Find where the given text appears and provide that cell's center as (X, Y) coordinate. 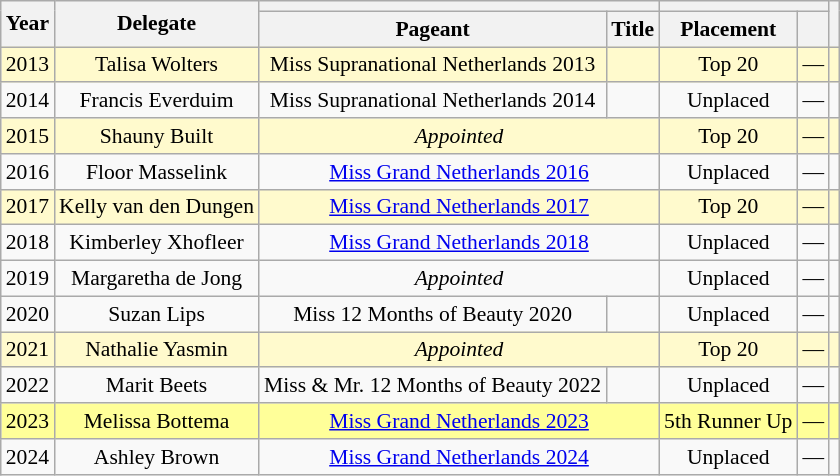
Miss Supranational Netherlands 2014 (432, 101)
Nathalie Yasmin (156, 350)
2022 (28, 386)
Suzan Lips (156, 314)
2013 (28, 65)
Talisa Wolters (156, 65)
2019 (28, 279)
5th Runner Up (728, 421)
Placement (728, 29)
Year (28, 24)
2014 (28, 101)
Melissa Bottema (156, 421)
2021 (28, 350)
Miss Grand Netherlands 2016 (459, 172)
Delegate (156, 24)
Miss Grand Netherlands 2018 (459, 243)
Francis Everduim (156, 101)
Kelly van den Dungen (156, 207)
2024 (28, 457)
Miss Grand Netherlands 2017 (459, 207)
Marit Beets (156, 386)
Miss & Mr. 12 Months of Beauty 2022 (432, 386)
Miss Grand Netherlands 2023 (459, 421)
Miss 12 Months of Beauty 2020 (432, 314)
Floor Masselink (156, 172)
Miss Grand Netherlands 2024 (459, 457)
Kimberley Xhofleer (156, 243)
2018 (28, 243)
2020 (28, 314)
Miss Supranational Netherlands 2013 (432, 65)
Ashley Brown (156, 457)
Shauny Built (156, 136)
2015 (28, 136)
Title (632, 29)
2023 (28, 421)
Pageant (432, 29)
2017 (28, 207)
2016 (28, 172)
Margaretha de Jong (156, 279)
